Pinpoint the cell where the given text exists, returning its (x, y) midpoint coordinate. 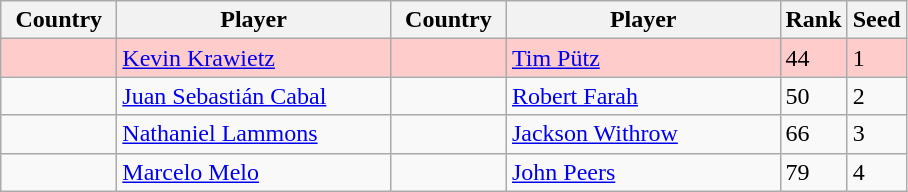
4 (876, 172)
1 (876, 58)
44 (814, 58)
79 (814, 172)
Juan Sebastián Cabal (254, 96)
Robert Farah (643, 96)
Nathaniel Lammons (254, 134)
Kevin Krawietz (254, 58)
3 (876, 134)
2 (876, 96)
50 (814, 96)
Rank (814, 20)
Jackson Withrow (643, 134)
66 (814, 134)
Marcelo Melo (254, 172)
Tim Pütz (643, 58)
Seed (876, 20)
John Peers (643, 172)
